Extract the [X, Y] coordinate from the center of the cell holding the provided text.  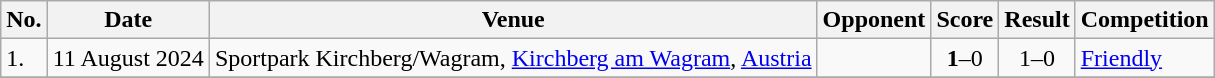
Score [965, 20]
1. [24, 58]
Competition [1144, 20]
11 August 2024 [128, 58]
Friendly [1144, 58]
Result [1037, 20]
Venue [513, 20]
Opponent [874, 20]
Sportpark Kirchberg/Wagram, Kirchberg am Wagram, Austria [513, 58]
Date [128, 20]
No. [24, 20]
